Capture the cell that displays the provided text and extract its (x, y) central coordinate. 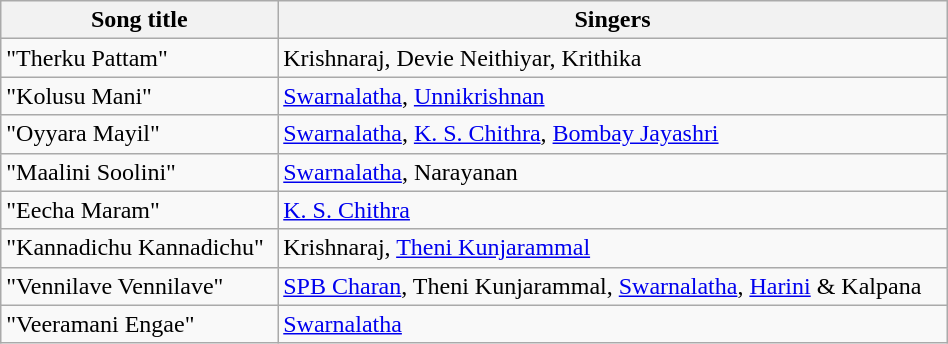
Song title (140, 20)
Swarnalatha (613, 324)
"Eecha Maram" (140, 210)
Swarnalatha, Narayanan (613, 172)
"Vennilave Vennilave" (140, 286)
Krishnaraj, Devie Neithiyar, Krithika (613, 58)
"Therku Pattam" (140, 58)
Singers (613, 20)
"Veeramani Engae" (140, 324)
"Maalini Soolini" (140, 172)
"Kannadichu Kannadichu" (140, 248)
Swarnalatha, Unnikrishnan (613, 96)
"Oyyara Mayil" (140, 134)
Krishnaraj, Theni Kunjarammal (613, 248)
K. S. Chithra (613, 210)
Swarnalatha, K. S. Chithra, Bombay Jayashri (613, 134)
SPB Charan, Theni Kunjarammal, Swarnalatha, Harini & Kalpana (613, 286)
"Kolusu Mani" (140, 96)
